From the cell containing the given text, extract its center point as (x, y) coordinate. 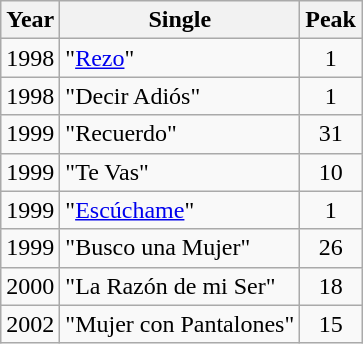
"Decir Adiós" (180, 96)
"Busco una Mujer" (180, 248)
"Rezo" (180, 58)
"Te Vas" (180, 172)
"Mujer con Pantalones" (180, 324)
2002 (30, 324)
"La Razón de mi Ser" (180, 286)
Year (30, 20)
"Recuerdo" (180, 134)
"Escúchame" (180, 210)
18 (331, 286)
Peak (331, 20)
15 (331, 324)
26 (331, 248)
10 (331, 172)
2000 (30, 286)
31 (331, 134)
Single (180, 20)
